Return the (x, y) coordinate for the center point of the cell that contains the specified text.  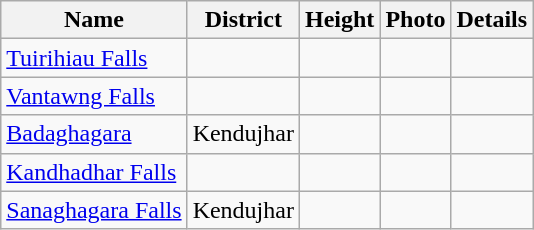
Kandhadhar Falls (94, 172)
Name (94, 20)
Details (492, 20)
Vantawng Falls (94, 96)
Height (339, 20)
Badaghagara (94, 134)
District (243, 20)
Tuirihiau Falls (94, 58)
Sanaghagara Falls (94, 210)
Photo (416, 20)
